Scan for the cell matching the given text and deliver its [X, Y] coordinate at center. 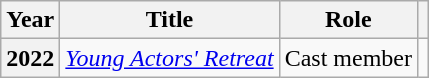
Young Actors' Retreat [170, 58]
Cast member [348, 58]
2022 [30, 58]
Role [348, 20]
Title [170, 20]
Year [30, 20]
